Detect which cell encompasses the target text, then output its (x, y) center coordinate. 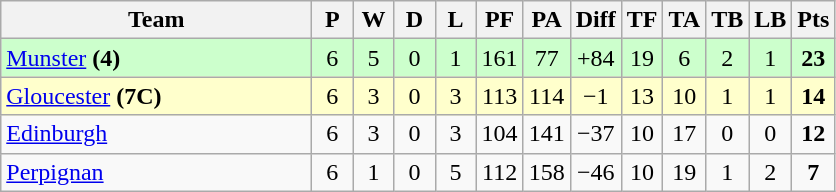
104 (500, 134)
−37 (596, 134)
TF (642, 20)
Pts (814, 20)
17 (684, 134)
112 (500, 172)
Edinburgh (156, 134)
L (456, 20)
+84 (596, 58)
113 (500, 96)
TB (728, 20)
114 (546, 96)
158 (546, 172)
Munster (4) (156, 58)
−46 (596, 172)
141 (546, 134)
Perpignan (156, 172)
13 (642, 96)
P (332, 20)
LB (770, 20)
23 (814, 58)
161 (500, 58)
W (374, 20)
D (414, 20)
PA (546, 20)
14 (814, 96)
PF (500, 20)
Diff (596, 20)
7 (814, 172)
77 (546, 58)
Team (156, 20)
−1 (596, 96)
Gloucester (7C) (156, 96)
TA (684, 20)
12 (814, 134)
